Locate the cell with the specified text and output its [x, y] center coordinate. 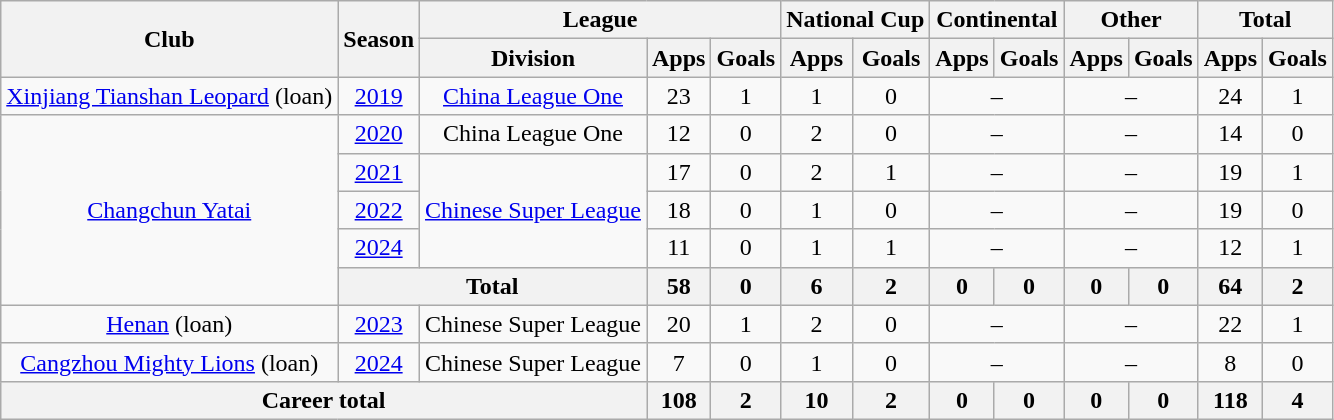
18 [678, 210]
2019 [379, 96]
2023 [379, 324]
Other [1131, 20]
8 [1230, 362]
108 [678, 400]
Henan (loan) [170, 324]
2022 [379, 210]
Division [534, 58]
Xinjiang Tianshan Leopard (loan) [170, 96]
2020 [379, 134]
23 [678, 96]
Cangzhou Mighty Lions (loan) [170, 362]
64 [1230, 286]
Changchun Yatai [170, 210]
National Cup [856, 20]
Continental [997, 20]
20 [678, 324]
League [600, 20]
22 [1230, 324]
58 [678, 286]
14 [1230, 134]
10 [817, 400]
Career total [324, 400]
24 [1230, 96]
7 [678, 362]
4 [1298, 400]
2021 [379, 172]
17 [678, 172]
118 [1230, 400]
Season [379, 39]
6 [817, 286]
Club [170, 39]
11 [678, 248]
